Detect which cell encompasses the target text, then output its [x, y] center coordinate. 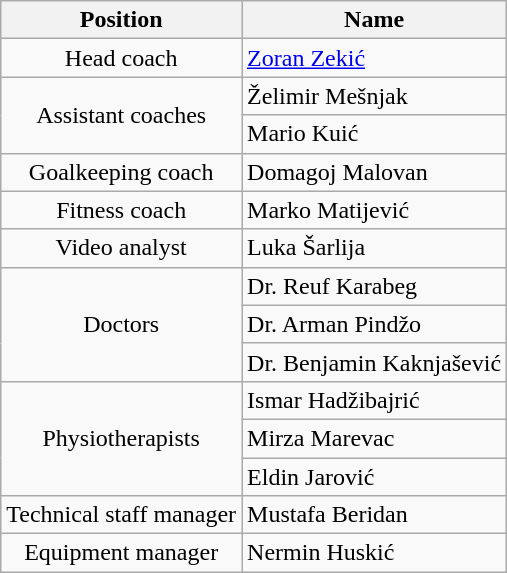
Assistant coaches [122, 115]
Mario Kuić [374, 134]
Video analyst [122, 248]
Zoran Zekić [374, 58]
Physiotherapists [122, 438]
Technical staff manager [122, 515]
Dr. Arman Pindžo [374, 324]
Želimir Mešnjak [374, 96]
Dr. Reuf Karabeg [374, 286]
Nermin Huskić [374, 553]
Name [374, 20]
Eldin Jarović [374, 477]
Luka Šarlija [374, 248]
Mustafa Beridan [374, 515]
Mirza Marevac [374, 438]
Marko Matijević [374, 210]
Dr. Benjamin Kaknjašević [374, 362]
Domagoj Malovan [374, 172]
Position [122, 20]
Ismar Hadžibajrić [374, 400]
Doctors [122, 324]
Equipment manager [122, 553]
Fitness coach [122, 210]
Head coach [122, 58]
Goalkeeping coach [122, 172]
